Provide the [X, Y] coordinate of the cell's center where the given text is located.  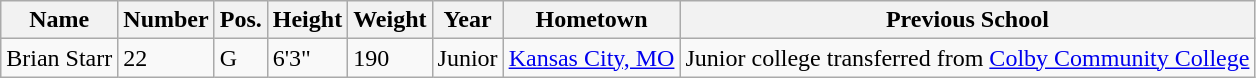
6'3" [307, 58]
Kansas City, MO [592, 58]
Height [307, 20]
Hometown [592, 20]
190 [390, 58]
Brian Starr [60, 58]
Junior college transferred from Colby Community College [968, 58]
G [240, 58]
Weight [390, 20]
Pos. [240, 20]
Name [60, 20]
Junior [468, 58]
Year [468, 20]
22 [166, 58]
Previous School [968, 20]
Number [166, 20]
